Determine the (X, Y) coordinate at the center of the cell enclosing the given text.  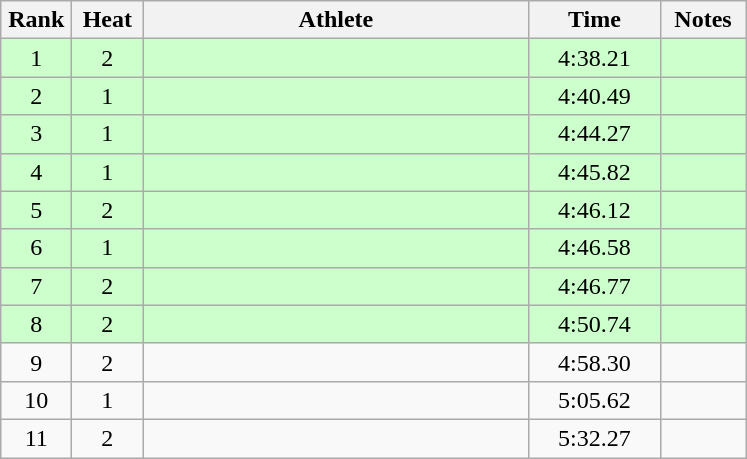
4 (36, 172)
4:50.74 (594, 324)
4:45.82 (594, 172)
Heat (108, 20)
11 (36, 438)
7 (36, 286)
10 (36, 400)
4:38.21 (594, 58)
4:40.49 (594, 96)
Time (594, 20)
3 (36, 134)
Notes (703, 20)
4:46.12 (594, 210)
Athlete (336, 20)
4:46.77 (594, 286)
4:46.58 (594, 248)
8 (36, 324)
Rank (36, 20)
5:05.62 (594, 400)
4:58.30 (594, 362)
6 (36, 248)
9 (36, 362)
5 (36, 210)
4:44.27 (594, 134)
5:32.27 (594, 438)
